From the cell containing the given text, extract its center point as [X, Y] coordinate. 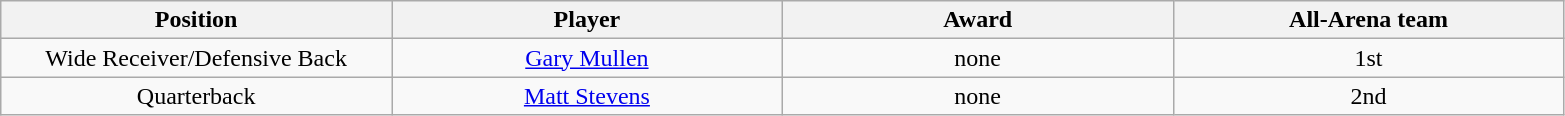
1st [1368, 58]
Matt Stevens [588, 96]
2nd [1368, 96]
Wide Receiver/Defensive Back [196, 58]
Player [588, 20]
Quarterback [196, 96]
Gary Mullen [588, 58]
Position [196, 20]
All-Arena team [1368, 20]
Award [978, 20]
